For the text-containing cell, return its midpoint in (X, Y) coordinate format. 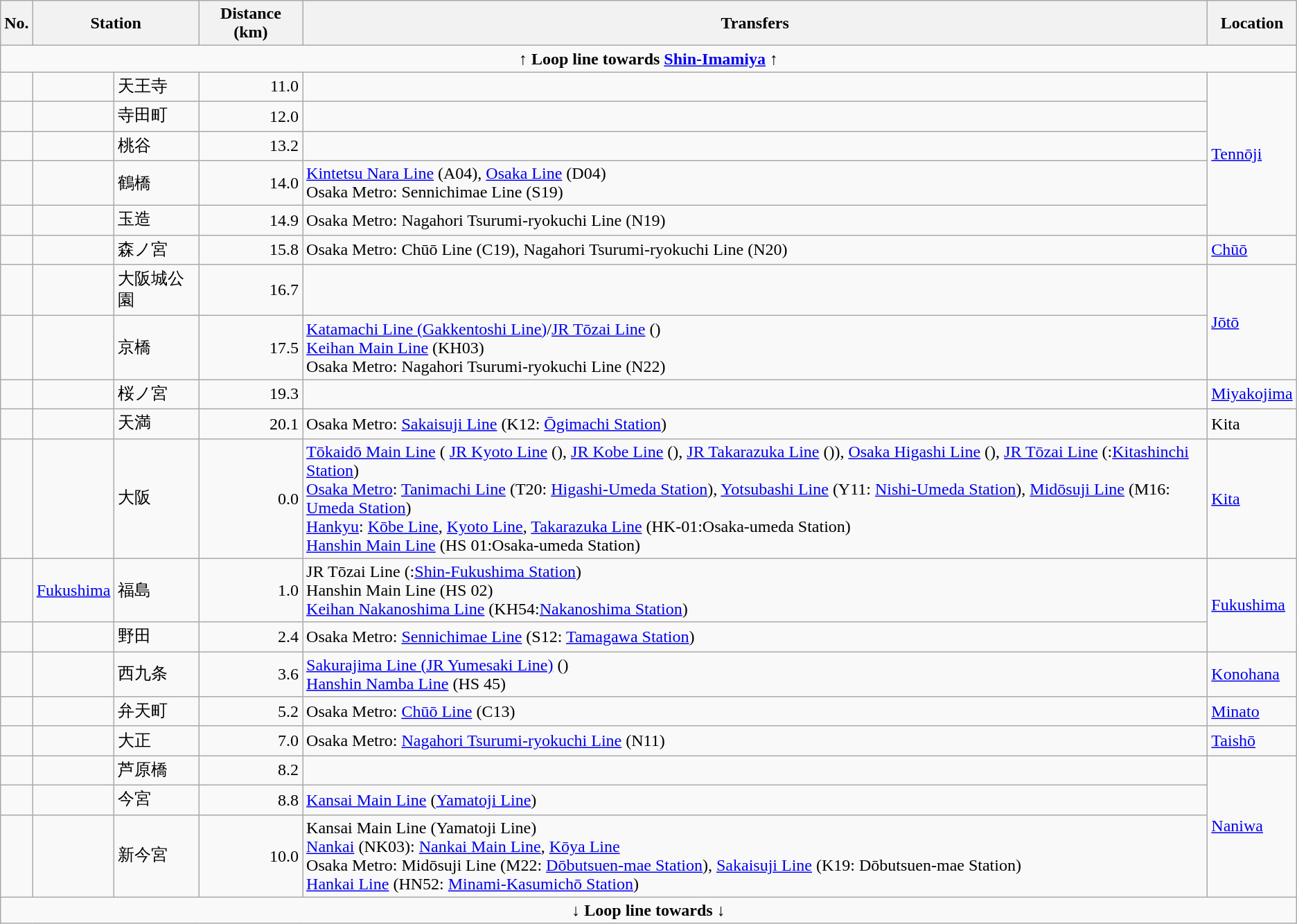
Location (1252, 24)
Station (116, 24)
0.0 (251, 499)
大阪 (157, 499)
13.2 (251, 145)
Kansai Main Line (Yamatoji Line) (755, 799)
Kintetsu Nara Line (A04), Osaka Line (D04)Osaka Metro: Sennichimae Line (S19) (755, 183)
14.9 (251, 220)
弁天町 (157, 712)
12.0 (251, 116)
8.8 (251, 799)
20.1 (251, 424)
福島 (157, 590)
寺田町 (157, 116)
Miyakojima (1252, 395)
No. (17, 24)
1.0 (251, 590)
↓ Loop line towards ↓ (648, 910)
京橋 (157, 348)
芦原橋 (157, 770)
桃谷 (157, 145)
Transfers (755, 24)
大阪城公園 (157, 290)
↑ Loop line towards Shin-Imamiya ↑ (648, 59)
16.7 (251, 290)
今宮 (157, 799)
桜ノ宮 (157, 395)
新今宮 (157, 856)
Minato (1252, 712)
Osaka Metro: Chūō Line (C19), Nagahori Tsurumi-ryokuchi Line (N20) (755, 249)
野田 (157, 637)
西九条 (157, 675)
Osaka Metro: Sakaisuji Line (K12: Ōgimachi Station) (755, 424)
Osaka Metro: Nagahori Tsurumi-ryokuchi Line (N11) (755, 741)
Katamachi Line (Gakkentoshi Line)/JR Tōzai Line () Keihan Main Line (KH03)Osaka Metro: Nagahori Tsurumi-ryokuchi Line (N22) (755, 348)
天王寺 (157, 87)
5.2 (251, 712)
11.0 (251, 87)
7.0 (251, 741)
大正 (157, 741)
14.0 (251, 183)
17.5 (251, 348)
JR Tōzai Line (:Shin-Fukushima Station) Hanshin Main Line (HS 02) Keihan Nakanoshima Line (KH54:Nakanoshima Station) (755, 590)
森ノ宮 (157, 249)
15.8 (251, 249)
Sakurajima Line (JR Yumesaki Line) () Hanshin Namba Line (HS 45) (755, 675)
19.3 (251, 395)
Tennōji (1252, 154)
玉造 (157, 220)
Taishō (1252, 741)
Naniwa (1252, 826)
天満 (157, 424)
3.6 (251, 675)
2.4 (251, 637)
Jōtō (1252, 322)
10.0 (251, 856)
Osaka Metro: Nagahori Tsurumi-ryokuchi Line (N19) (755, 220)
Konohana (1252, 675)
8.2 (251, 770)
Distance (km) (251, 24)
鶴橋 (157, 183)
Osaka Metro: Chūō Line (C13) (755, 712)
Chūō (1252, 249)
Osaka Metro: Sennichimae Line (S12: Tamagawa Station) (755, 637)
